Return the (X, Y) coordinate for the center point of the cell that contains the specified text.  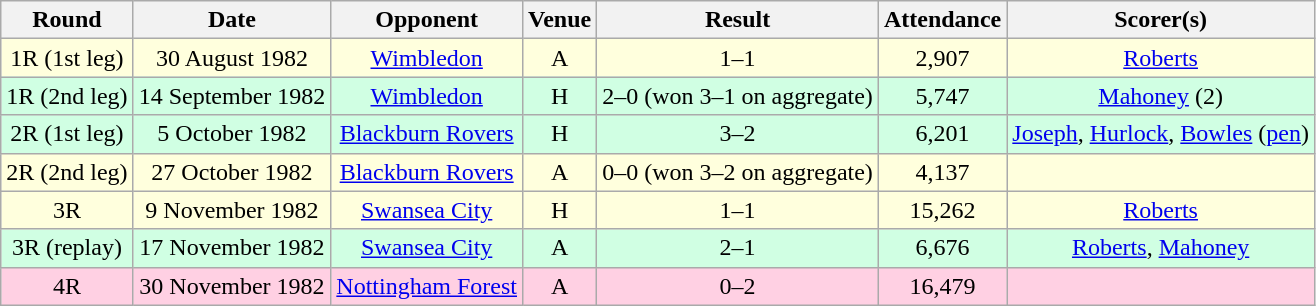
1R (1st leg) (67, 58)
Result (738, 20)
Round (67, 20)
4R (67, 286)
Date (232, 20)
1R (2nd leg) (67, 96)
5,747 (942, 96)
Joseph, Hurlock, Bowles (pen) (1161, 134)
0–2 (738, 286)
6,676 (942, 248)
2R (2nd leg) (67, 172)
16,479 (942, 286)
Opponent (427, 20)
30 November 1982 (232, 286)
30 August 1982 (232, 58)
2,907 (942, 58)
2R (1st leg) (67, 134)
Roberts, Mahoney (1161, 248)
2–0 (won 3–1 on aggregate) (738, 96)
6,201 (942, 134)
3–2 (738, 134)
3R (67, 210)
9 November 1982 (232, 210)
14 September 1982 (232, 96)
17 November 1982 (232, 248)
Venue (560, 20)
Nottingham Forest (427, 286)
4,137 (942, 172)
5 October 1982 (232, 134)
Attendance (942, 20)
15,262 (942, 210)
0–0 (won 3–2 on aggregate) (738, 172)
2–1 (738, 248)
27 October 1982 (232, 172)
Scorer(s) (1161, 20)
3R (replay) (67, 248)
Mahoney (2) (1161, 96)
